Detect which cell encompasses the target text, then output its [x, y] center coordinate. 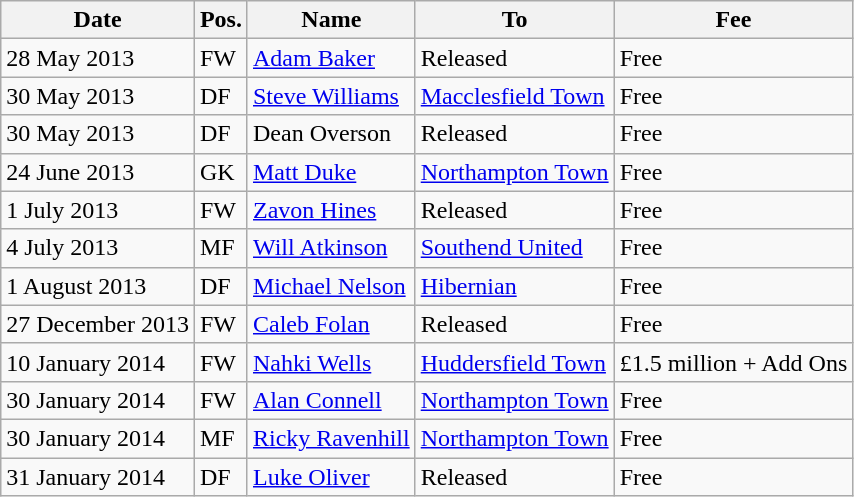
Name [331, 20]
Hibernian [514, 286]
Michael Nelson [331, 286]
Adam Baker [331, 58]
Steve Williams [331, 96]
Macclesfield Town [514, 96]
Ricky Ravenhill [331, 438]
27 December 2013 [98, 324]
Caleb Folan [331, 324]
Matt Duke [331, 172]
24 June 2013 [98, 172]
GK [220, 172]
To [514, 20]
Fee [734, 20]
1 August 2013 [98, 286]
Southend United [514, 248]
£1.5 million + Add Ons [734, 362]
Dean Overson [331, 134]
31 January 2014 [98, 477]
Zavon Hines [331, 210]
Huddersfield Town [514, 362]
28 May 2013 [98, 58]
Date [98, 20]
4 July 2013 [98, 248]
Nahki Wells [331, 362]
Pos. [220, 20]
Alan Connell [331, 400]
10 January 2014 [98, 362]
1 July 2013 [98, 210]
Will Atkinson [331, 248]
Luke Oliver [331, 477]
